Pinpoint the cell where the given text exists, returning its (X, Y) midpoint coordinate. 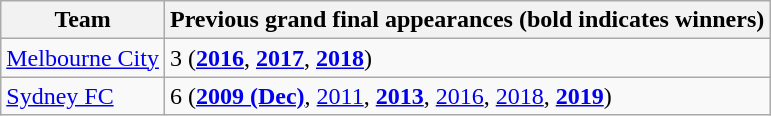
Team (83, 20)
3 (2016, 2017, 2018) (466, 58)
Previous grand final appearances (bold indicates winners) (466, 20)
Melbourne City (83, 58)
6 (2009 (Dec), 2011, 2013, 2016, 2018, 2019) (466, 96)
Sydney FC (83, 96)
